Detect which cell encompasses the target text, then output its [x, y] center coordinate. 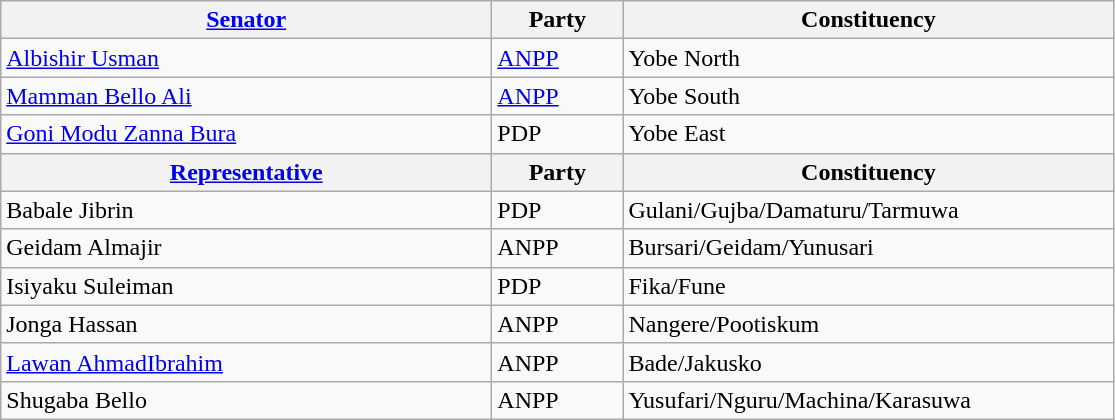
Yobe South [868, 96]
Goni Modu Zanna Bura [246, 134]
Yobe North [868, 58]
Babale Jibrin [246, 210]
Bursari/Geidam/Yunusari [868, 248]
Representative [246, 172]
Isiyaku Suleiman [246, 286]
Lawan AhmadIbrahim [246, 362]
Mamman Bello Ali [246, 96]
Shugaba Bello [246, 400]
Jonga Hassan [246, 324]
Nangere/Pootiskum [868, 324]
Gulani/Gujba/Damaturu/Tarmuwa [868, 210]
Senator [246, 20]
Geidam Almajir [246, 248]
Bade/Jakusko [868, 362]
Fika/Fune [868, 286]
Albishir Usman [246, 58]
Yusufari/Nguru/Machina/Karasuwa [868, 400]
Yobe East [868, 134]
